Extract the (X, Y) coordinate from the center of the cell holding the provided text.  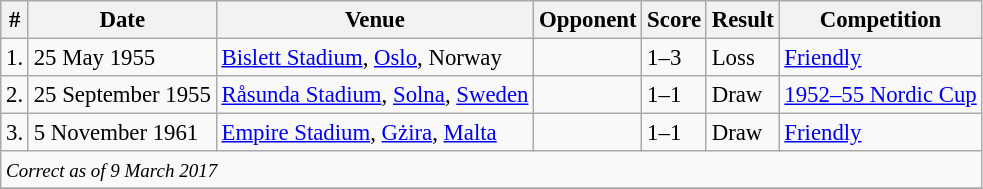
Correct as of 9 March 2017 (492, 170)
1. (15, 58)
Date (122, 20)
Venue (375, 20)
1–3 (674, 58)
# (15, 20)
Opponent (588, 20)
Råsunda Stadium, Solna, Sweden (375, 95)
Empire Stadium, Gżira, Malta (375, 133)
Loss (742, 58)
3. (15, 133)
1952–55 Nordic Cup (880, 95)
25 May 1955 (122, 58)
Competition (880, 20)
Result (742, 20)
25 September 1955 (122, 95)
Bislett Stadium, Oslo, Norway (375, 58)
5 November 1961 (122, 133)
Score (674, 20)
2. (15, 95)
